Detect which cell encompasses the target text, then output its [x, y] center coordinate. 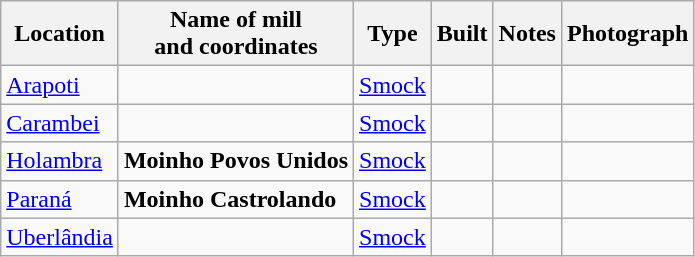
Holambra [60, 161]
Name of milland coordinates [236, 34]
Type [393, 34]
Uberlândia [60, 237]
Notes [527, 34]
Carambei [60, 123]
Built [462, 34]
Arapoti [60, 85]
Moinho Castrolando [236, 199]
Location [60, 34]
Moinho Povos Unidos [236, 161]
Paraná [60, 199]
Photograph [627, 34]
